Capture the cell that displays the provided text and extract its (X, Y) central coordinate. 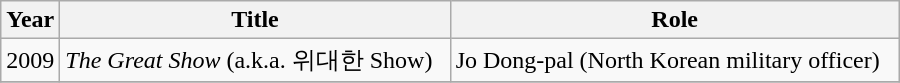
Jo Dong-pal (North Korean military officer) (674, 60)
Title (255, 20)
Year (30, 20)
The Great Show (a.k.a. 위대한 Show) (255, 60)
2009 (30, 60)
Role (674, 20)
